Scan for the cell matching the given text and deliver its (X, Y) coordinate at center. 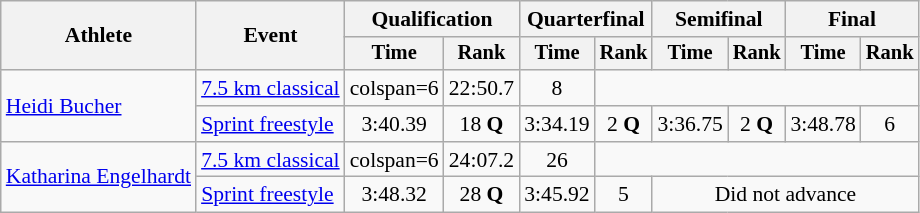
24:07.2 (482, 160)
3:36.75 (690, 124)
8 (556, 88)
Semifinal (718, 19)
Qualification (432, 19)
Final (852, 19)
5 (624, 195)
22:50.7 (482, 88)
3:40.39 (394, 124)
Event (270, 36)
3:48.32 (394, 195)
Quarterfinal (586, 19)
18 Q (482, 124)
26 (556, 160)
3:34.19 (556, 124)
Katharina Engelhardt (98, 178)
3:48.78 (822, 124)
Did not advance (785, 195)
Athlete (98, 36)
6 (890, 124)
Heidi Bucher (98, 106)
28 Q (482, 195)
3:45.92 (556, 195)
